Scan for the cell matching the given text and deliver its (x, y) coordinate at center. 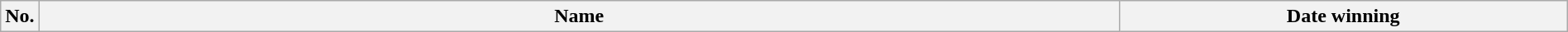
Name (579, 16)
Date winning (1343, 16)
No. (20, 16)
